Pinpoint the cell where the given text exists, returning its [x, y] midpoint coordinate. 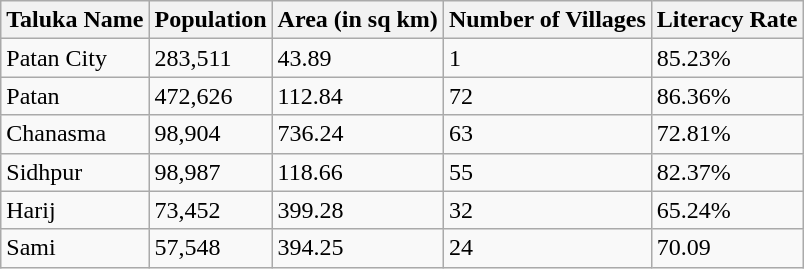
472,626 [210, 96]
Sami [75, 248]
24 [547, 248]
Patan [75, 96]
118.66 [358, 172]
Harij [75, 210]
Literacy Rate [727, 20]
65.24% [727, 210]
32 [547, 210]
86.36% [727, 96]
98,904 [210, 134]
394.25 [358, 248]
72 [547, 96]
43.89 [358, 58]
Chanasma [75, 134]
63 [547, 134]
Area (in sq km) [358, 20]
Patan City [75, 58]
736.24 [358, 134]
112.84 [358, 96]
55 [547, 172]
1 [547, 58]
57,548 [210, 248]
98,987 [210, 172]
Taluka Name [75, 20]
Sidhpur [75, 172]
70.09 [727, 248]
73,452 [210, 210]
85.23% [727, 58]
72.81% [727, 134]
Population [210, 20]
82.37% [727, 172]
Number of Villages [547, 20]
283,511 [210, 58]
399.28 [358, 210]
